Scan for the cell matching the given text and deliver its (X, Y) coordinate at center. 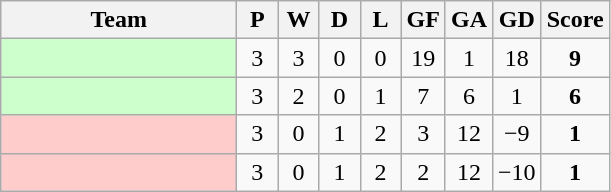
7 (423, 96)
Team (119, 20)
9 (575, 58)
L (380, 20)
GD (518, 20)
GA (468, 20)
GF (423, 20)
−9 (518, 134)
19 (423, 58)
−10 (518, 172)
P (258, 20)
D (340, 20)
Score (575, 20)
18 (518, 58)
W (298, 20)
